Return the [X, Y] coordinate for the center point of the cell that contains the specified text.  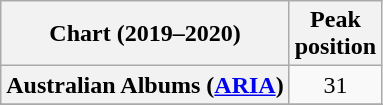
Peakposition [335, 34]
31 [335, 85]
Australian Albums (ARIA) [145, 85]
Chart (2019–2020) [145, 34]
